Capture the cell that displays the provided text and extract its (x, y) central coordinate. 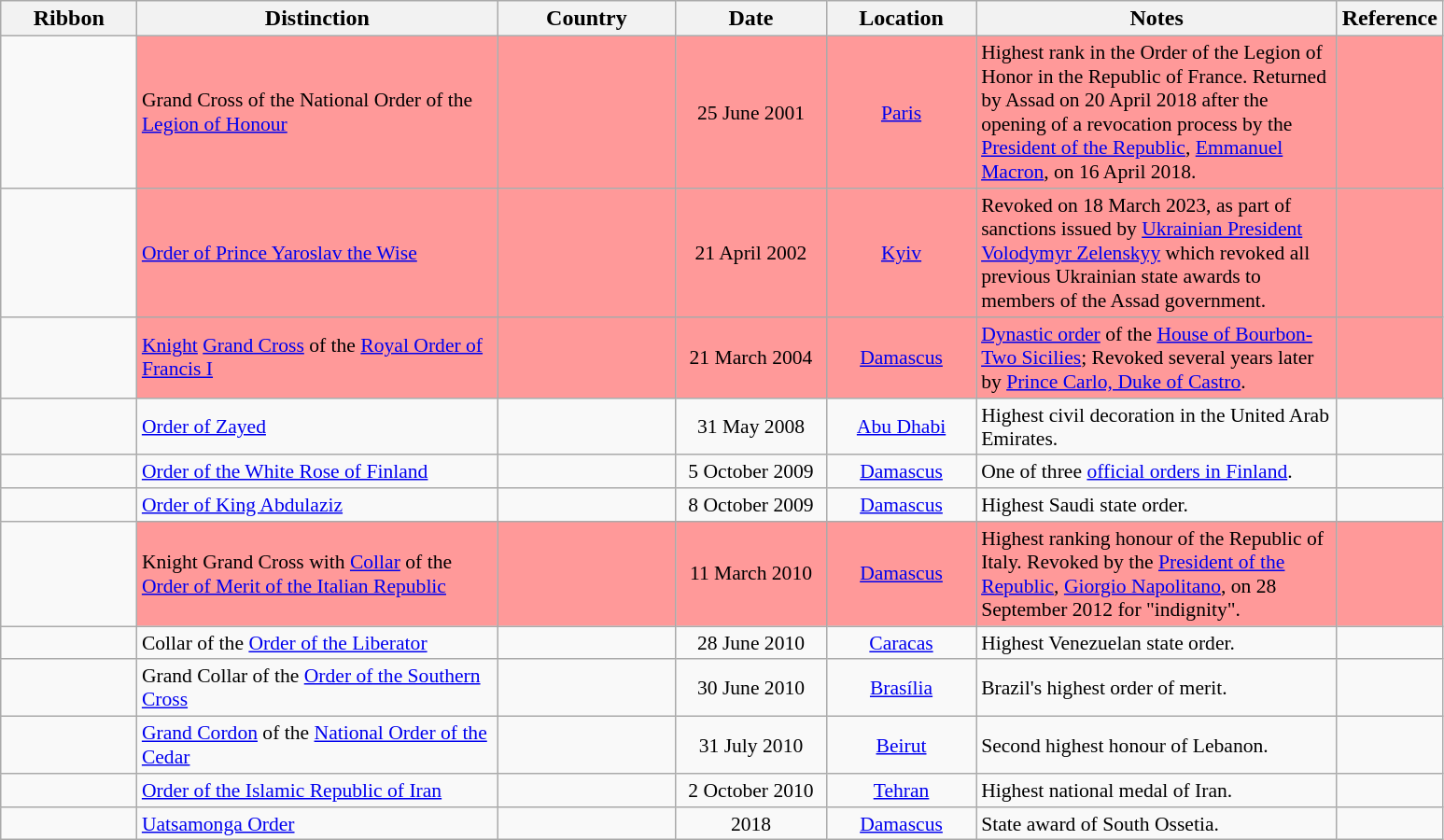
Knight Grand Cross with Collar of the Order of Merit of the Italian Republic (317, 574)
21 March 2004 (750, 358)
Country (586, 19)
28 June 2010 (750, 643)
2 October 2010 (750, 791)
Order of the White Rose of Finland (317, 471)
Highest Venezuelan state order. (1157, 643)
Kyiv (902, 253)
Collar of the Order of the Liberator (317, 643)
Location (902, 19)
Grand Collar of the Order of the Southern Cross (317, 687)
Brazil's highest order of merit. (1157, 687)
Highest civil decoration in the United Arab Emirates. (1157, 426)
Knight Grand Cross of the Royal Order of Francis I (317, 358)
Order of Zayed (317, 426)
5 October 2009 (750, 471)
31 July 2010 (750, 745)
Uatsamonga Order (317, 823)
Distinction (317, 19)
Grand Cordon of the National Order of the Cedar (317, 745)
Highest national medal of Iran. (1157, 791)
31 May 2008 (750, 426)
11 March 2010 (750, 574)
Brasília (902, 687)
Highest ranking honour of the Republic of Italy. Revoked by the President of the Republic, Giorgio Napolitano, on 28 September 2012 for "indignity". (1157, 574)
Abu Dhabi (902, 426)
21 April 2002 (750, 253)
Order of Prince Yaroslav the Wise (317, 253)
8 October 2009 (750, 505)
25 June 2001 (750, 112)
Date (750, 19)
Highest Saudi state order. (1157, 505)
Order of King Abdulaziz (317, 505)
Caracas (902, 643)
Beirut (902, 745)
Notes (1157, 19)
Dynastic order of the House of Bourbon-Two Sicilies; Revoked several years later by Prince Carlo, Duke of Castro. (1157, 358)
Grand Cross of the National Order of the Legion of Honour (317, 112)
2018 (750, 823)
Paris (902, 112)
Ribbon (69, 19)
Second highest honour of Lebanon. (1157, 745)
One of three official orders in Finland. (1157, 471)
Order of the Islamic Republic of Iran (317, 791)
30 June 2010 (750, 687)
Tehran (902, 791)
Reference (1389, 19)
State award of South Ossetia. (1157, 823)
